Identify which cell holds the provided text, then report its (x, y) central coordinate. 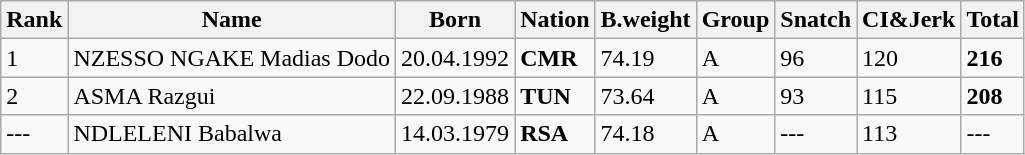
NDLELENI Babalwa (232, 134)
74.19 (646, 58)
2 (34, 96)
22.09.1988 (456, 96)
Nation (555, 20)
Total (993, 20)
Group (736, 20)
113 (909, 134)
Born (456, 20)
RSA (555, 134)
Rank (34, 20)
216 (993, 58)
ASMA Razgui (232, 96)
1 (34, 58)
115 (909, 96)
Name (232, 20)
20.04.1992 (456, 58)
208 (993, 96)
73.64 (646, 96)
14.03.1979 (456, 134)
TUN (555, 96)
93 (816, 96)
CMR (555, 58)
NZESSO NGAKE Madias Dodo (232, 58)
Snatch (816, 20)
B.weight (646, 20)
74.18 (646, 134)
120 (909, 58)
CI&Jerk (909, 20)
96 (816, 58)
